Return the [x, y] coordinate for the center point of the cell that contains the specified text.  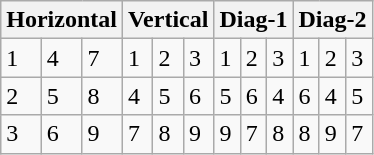
Horizontal [62, 20]
Diag-2 [332, 20]
Diag-1 [254, 20]
Vertical [168, 20]
